Detect which cell encompasses the target text, then output its [X, Y] center coordinate. 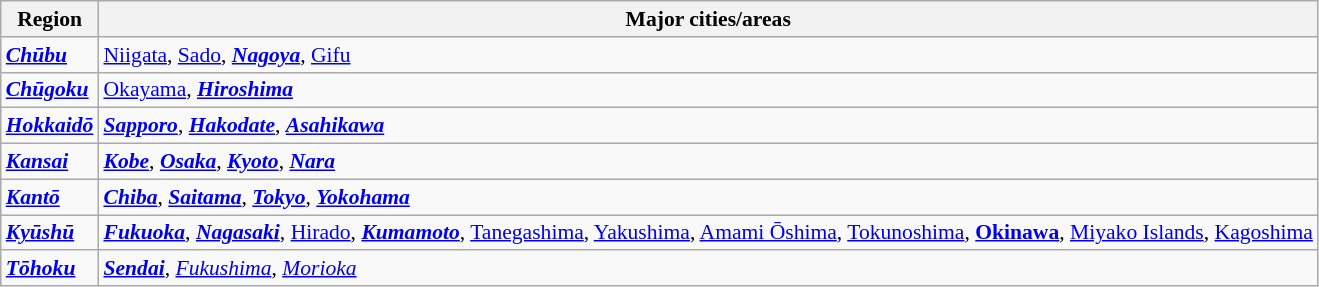
Sendai, Fukushima, Morioka [708, 269]
Major cities/areas [708, 19]
Chūbu [50, 55]
Kansai [50, 162]
Fukuoka, Nagasaki, Hirado, Kumamoto, Tanegashima, Yakushima, Amami Ōshima, Tokunoshima, Okinawa, Miyako Islands, Kagoshima [708, 233]
Chūgoku [50, 90]
Kobe, Osaka, Kyoto, Nara [708, 162]
Tōhoku [50, 269]
Okayama, Hiroshima [708, 90]
Chiba, Saitama, Tokyo, Yokohama [708, 197]
Kantō [50, 197]
Sapporo, Hakodate, Asahikawa [708, 126]
Hokkaidō [50, 126]
Niigata, Sado, Nagoya, Gifu [708, 55]
Region [50, 19]
Kyūshū [50, 233]
